Capture the cell that displays the provided text and extract its (x, y) central coordinate. 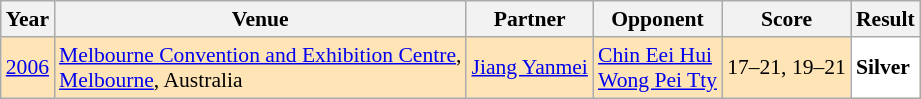
Venue (260, 19)
Partner (529, 19)
2006 (28, 68)
Result (886, 19)
Melbourne Convention and Exhibition Centre,Melbourne, Australia (260, 68)
Jiang Yanmei (529, 68)
17–21, 19–21 (786, 68)
Opponent (658, 19)
Score (786, 19)
Year (28, 19)
Silver (886, 68)
Chin Eei Hui Wong Pei Tty (658, 68)
